Identify which cell holds the provided text, then report its [X, Y] central coordinate. 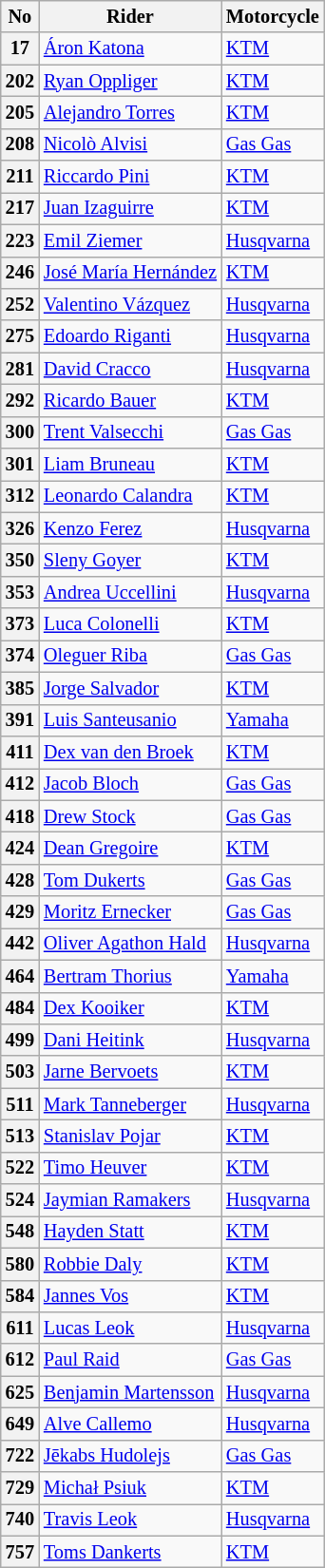
Toms Dankerts [130, 1552]
Valentino Vázquez [130, 304]
Moritz Ernecker [130, 912]
Rider [130, 16]
411 [20, 752]
Travis Leok [130, 1520]
Oleguer Riba [130, 656]
Sleny Goyer [130, 560]
649 [20, 1424]
757 [20, 1552]
Luca Colonelli [130, 624]
511 [20, 1104]
Alejandro Torres [130, 112]
Luis Santeusanio [130, 720]
292 [20, 400]
Edoardo Riganti [130, 336]
Motorcycle [273, 16]
499 [20, 1040]
Michał Psiuk [130, 1488]
Andrea Uccellini [130, 592]
729 [20, 1488]
Jacob Bloch [130, 784]
Ricardo Bauer [130, 400]
Trent Valsecchi [130, 432]
Paul Raid [130, 1360]
217 [20, 208]
246 [20, 273]
Jorge Salvador [130, 688]
580 [20, 1264]
Leonardo Calandra [130, 496]
Jannes Vos [130, 1296]
513 [20, 1136]
412 [20, 784]
Riccardo Pini [130, 177]
Hayden Statt [130, 1232]
Lucas Leok [130, 1328]
Robbie Daly [130, 1264]
Timo Heuver [130, 1168]
Dex Kooiker [130, 1008]
17 [20, 48]
625 [20, 1392]
José María Hernández [130, 273]
Stanislav Pojar [130, 1136]
522 [20, 1168]
Jarne Bervoets [130, 1072]
Tom Dukerts [130, 880]
373 [20, 624]
Dex van den Broek [130, 752]
275 [20, 336]
722 [20, 1456]
Drew Stock [130, 816]
Kenzo Ferez [130, 528]
Ryan Oppliger [130, 81]
740 [20, 1520]
464 [20, 976]
Liam Bruneau [130, 465]
611 [20, 1328]
484 [20, 1008]
Dean Gregoire [130, 848]
326 [20, 528]
300 [20, 432]
Oliver Agathon Hald [130, 944]
Bertram Thorius [130, 976]
Jēkabs Hudolejs [130, 1456]
503 [20, 1072]
374 [20, 656]
Mark Tanneberger [130, 1104]
No [20, 16]
385 [20, 688]
442 [20, 944]
Nicolò Alvisi [130, 144]
Áron Katona [130, 48]
David Cracco [130, 369]
205 [20, 112]
424 [20, 848]
252 [20, 304]
428 [20, 880]
524 [20, 1200]
Benjamin Martensson [130, 1392]
211 [20, 177]
612 [20, 1360]
312 [20, 496]
Juan Izaguirre [130, 208]
350 [20, 560]
223 [20, 240]
Jaymian Ramakers [130, 1200]
429 [20, 912]
208 [20, 144]
Dani Heitink [130, 1040]
353 [20, 592]
391 [20, 720]
Alve Callemo [130, 1424]
301 [20, 465]
418 [20, 816]
Emil Ziemer [130, 240]
202 [20, 81]
584 [20, 1296]
281 [20, 369]
548 [20, 1232]
